Provide the [x, y] coordinate of the cell's center where the given text is located.  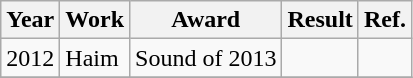
Ref. [384, 20]
Award [206, 20]
Result [320, 20]
Work [95, 20]
2012 [30, 58]
Haim [95, 58]
Sound of 2013 [206, 58]
Year [30, 20]
